Provide the (x, y) coordinate of the cell's center where the given text is located.  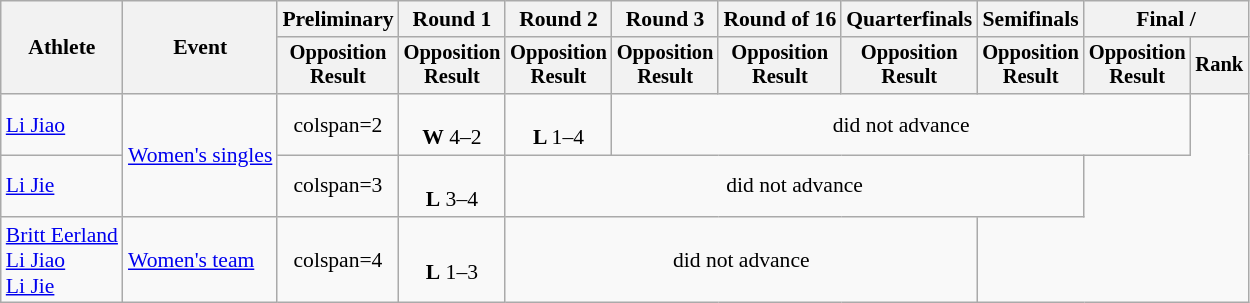
Round 3 (666, 19)
Round 1 (452, 19)
Li Jie (62, 186)
Round 2 (558, 19)
W 4–2 (452, 124)
L 1–4 (558, 124)
Final / (1166, 19)
Women's singles (200, 155)
L 3–4 (452, 186)
colspan=3 (338, 186)
colspan=2 (338, 124)
Quarterfinals (909, 19)
Event (200, 48)
Round of 16 (780, 19)
Rank (1219, 66)
Preliminary (338, 19)
Athlete (62, 48)
Semifinals (1030, 19)
Li Jiao (62, 124)
